Return the (x, y) coordinate for the center point of the cell that contains the specified text.  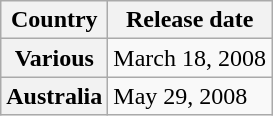
March 18, 2008 (190, 58)
Various (54, 58)
Country (54, 20)
Release date (190, 20)
Australia (54, 96)
May 29, 2008 (190, 96)
